Scan for the cell matching the given text and deliver its (X, Y) coordinate at center. 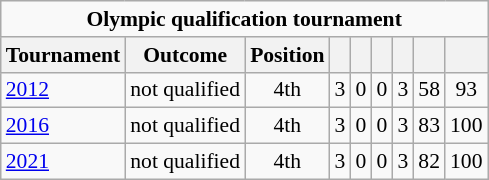
82 (429, 162)
Outcome (185, 55)
93 (466, 90)
Position (287, 55)
Olympic qualification tournament (244, 19)
2016 (63, 126)
2021 (63, 162)
58 (429, 90)
2012 (63, 90)
83 (429, 126)
Tournament (63, 55)
